Search for the cell housing the specified text and yield its [x, y] center coordinate. 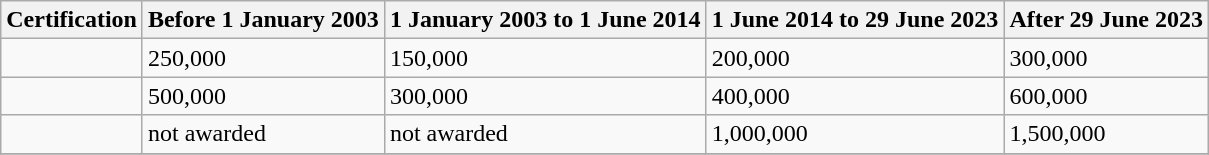
1,500,000 [1106, 134]
1,000,000 [855, 134]
Before 1 January 2003 [263, 20]
250,000 [263, 58]
500,000 [263, 96]
1 January 2003 to 1 June 2014 [545, 20]
After 29 June 2023 [1106, 20]
200,000 [855, 58]
600,000 [1106, 96]
1 June 2014 to 29 June 2023 [855, 20]
400,000 [855, 96]
150,000 [545, 58]
Certification [72, 20]
